Determine the [X, Y] coordinate at the center of the cell enclosing the given text.  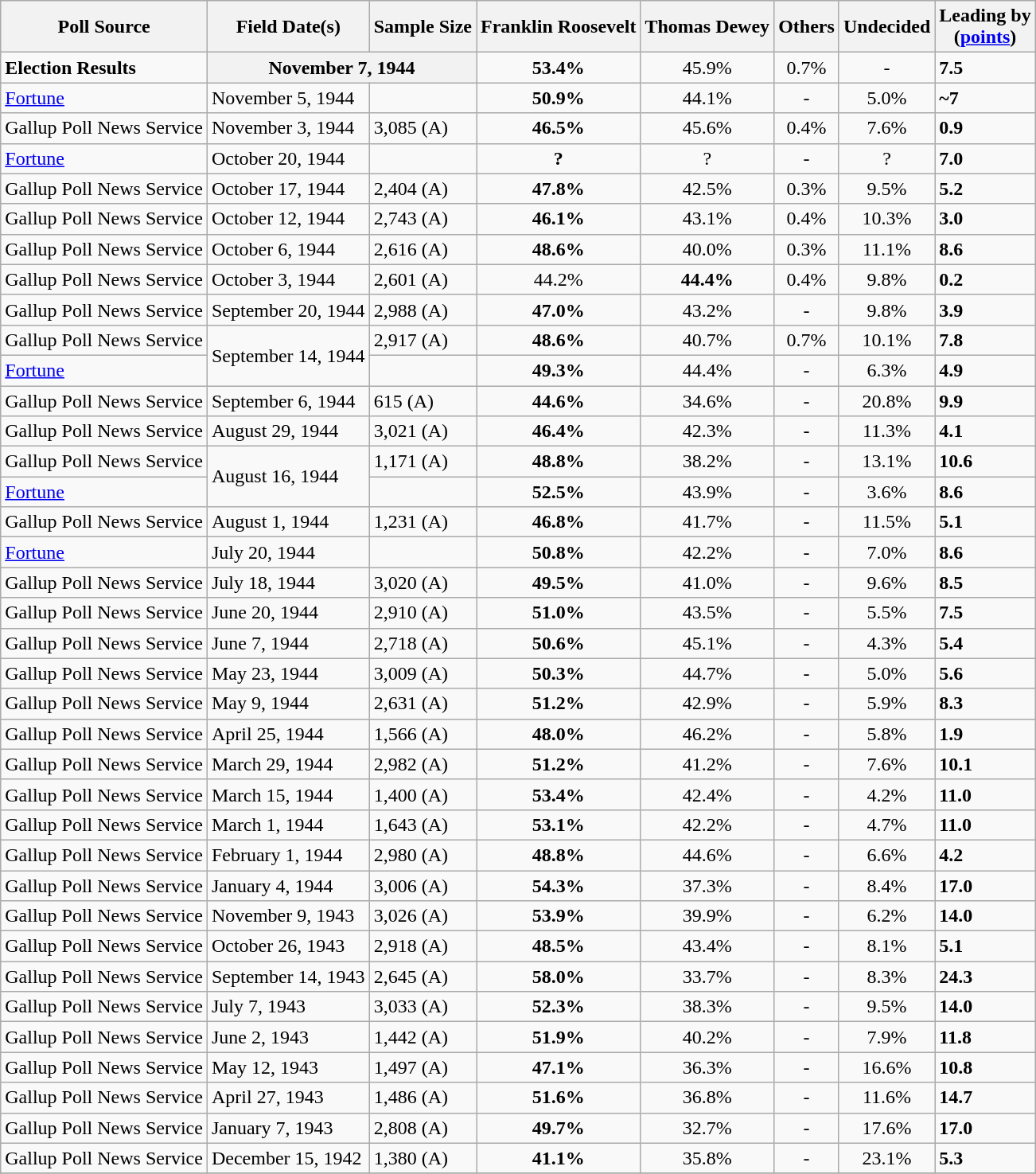
49.7% [559, 1128]
November 7, 1944 [341, 68]
24.3 [985, 977]
45.1% [707, 643]
2,404 (A) [423, 189]
33.7% [707, 977]
4.1 [985, 431]
45.6% [707, 128]
5.3 [985, 1158]
11.6% [886, 1098]
July 18, 1944 [288, 583]
37.3% [707, 886]
42.4% [707, 794]
41.2% [707, 764]
October 6, 1944 [288, 249]
43.9% [707, 492]
47.0% [559, 310]
6.3% [886, 370]
38.2% [707, 462]
44.1% [707, 98]
58.0% [559, 977]
11.1% [886, 249]
July 7, 1943 [288, 1007]
3.6% [886, 492]
March 29, 1944 [288, 764]
32.7% [707, 1128]
1,643 (A) [423, 825]
Leading by(points) [985, 27]
53.1% [559, 825]
3,026 (A) [423, 916]
47.1% [559, 1067]
10.1 [985, 764]
6.2% [886, 916]
43.2% [707, 310]
September 20, 1944 [288, 310]
2,910 (A) [423, 613]
41.1% [559, 1158]
May 23, 1944 [288, 673]
20.8% [886, 400]
3,009 (A) [423, 673]
51.0% [559, 613]
8.4% [886, 886]
2,631 (A) [423, 704]
5.2 [985, 189]
10.3% [886, 219]
7.8 [985, 340]
0.9 [985, 128]
49.5% [559, 583]
42.9% [707, 704]
April 25, 1944 [288, 734]
2,980 (A) [423, 855]
16.6% [886, 1067]
September 6, 1944 [288, 400]
Poll Source [104, 27]
3.9 [985, 310]
14.7 [985, 1098]
4.2% [886, 794]
46.8% [559, 522]
23.1% [886, 1158]
1,442 (A) [423, 1037]
47.8% [559, 189]
40.0% [707, 249]
1,400 (A) [423, 794]
51.9% [559, 1037]
November 9, 1943 [288, 916]
2,917 (A) [423, 340]
6.6% [886, 855]
49.3% [559, 370]
1,231 (A) [423, 522]
46.2% [707, 734]
Undecided [886, 27]
34.6% [707, 400]
2,918 (A) [423, 946]
March 15, 1944 [288, 794]
46.4% [559, 431]
2,601 (A) [423, 279]
50.8% [559, 552]
3.0 [985, 219]
5.5% [886, 613]
46.5% [559, 128]
35.8% [707, 1158]
June 20, 1944 [288, 613]
39.9% [707, 916]
46.1% [559, 219]
5.6 [985, 673]
November 5, 1944 [288, 98]
April 27, 1943 [288, 1098]
5.4 [985, 643]
36.8% [707, 1098]
43.5% [707, 613]
1,380 (A) [423, 1158]
615 (A) [423, 400]
4.9 [985, 370]
48.5% [559, 946]
5.9% [886, 704]
36.3% [707, 1067]
July 20, 1944 [288, 552]
2,743 (A) [423, 219]
September 14, 1944 [288, 355]
January 4, 1944 [288, 886]
5.8% [886, 734]
Thomas Dewey [707, 27]
53.9% [559, 916]
17.6% [886, 1128]
3,021 (A) [423, 431]
43.4% [707, 946]
9.9 [985, 400]
42.3% [707, 431]
Franklin Roosevelt [559, 27]
8.1% [886, 946]
41.7% [707, 522]
June 2, 1943 [288, 1037]
11.8 [985, 1037]
51.6% [559, 1098]
43.1% [707, 219]
44.2% [559, 279]
May 9, 1944 [288, 704]
45.9% [707, 68]
8.3 [985, 704]
7.0 [985, 158]
October 12, 1944 [288, 219]
52.5% [559, 492]
11.5% [886, 522]
38.3% [707, 1007]
3,033 (A) [423, 1007]
42.5% [707, 189]
Election Results [104, 68]
October 26, 1943 [288, 946]
8.3% [886, 977]
0.2 [985, 279]
48.0% [559, 734]
Sample Size [423, 27]
1,171 (A) [423, 462]
2,616 (A) [423, 249]
September 14, 1943 [288, 977]
40.7% [707, 340]
11.3% [886, 431]
October 20, 1944 [288, 158]
May 12, 1943 [288, 1067]
Field Date(s) [288, 27]
40.2% [707, 1037]
2,988 (A) [423, 310]
1.9 [985, 734]
August 29, 1944 [288, 431]
2,645 (A) [423, 977]
3,006 (A) [423, 886]
August 1, 1944 [288, 522]
August 16, 1944 [288, 477]
1,566 (A) [423, 734]
June 7, 1944 [288, 643]
7.9% [886, 1037]
8.5 [985, 583]
50.3% [559, 673]
10.1% [886, 340]
October 17, 1944 [288, 189]
4.2 [985, 855]
4.3% [886, 643]
2,718 (A) [423, 643]
10.6 [985, 462]
9.6% [886, 583]
7.0% [886, 552]
4.7% [886, 825]
~7 [985, 98]
November 3, 1944 [288, 128]
44.7% [707, 673]
13.1% [886, 462]
52.3% [559, 1007]
2,982 (A) [423, 764]
March 1, 1944 [288, 825]
41.0% [707, 583]
1,497 (A) [423, 1067]
3,020 (A) [423, 583]
1,486 (A) [423, 1098]
December 15, 1942 [288, 1158]
54.3% [559, 886]
50.9% [559, 98]
50.6% [559, 643]
3,085 (A) [423, 128]
2,808 (A) [423, 1128]
October 3, 1944 [288, 279]
January 7, 1943 [288, 1128]
February 1, 1944 [288, 855]
10.8 [985, 1067]
Others [807, 27]
